Scan for the cell matching the given text and deliver its (x, y) coordinate at center. 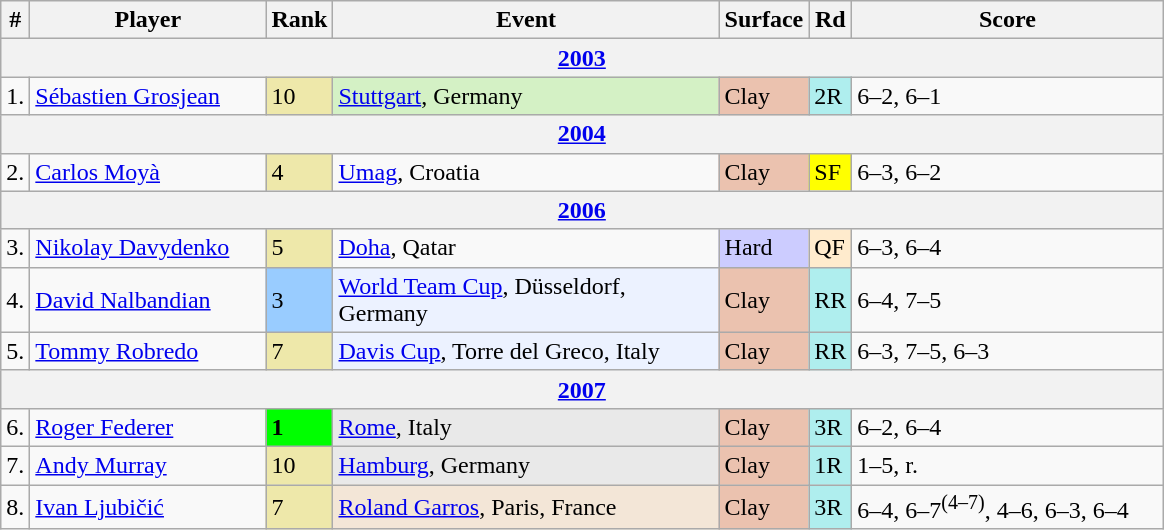
Roland Garros, Paris, France (526, 506)
World Team Cup, Düsseldorf, Germany (526, 300)
7. (16, 465)
# (16, 20)
4 (300, 172)
Score (1008, 20)
Stuttgart, Germany (526, 96)
1 (300, 427)
3. (16, 248)
6–4, 6–7(4–7), 4–6, 6–3, 6–4 (1008, 506)
6–2, 6–1 (1008, 96)
2004 (582, 134)
Carlos Moyà (148, 172)
Player (148, 20)
1. (16, 96)
8. (16, 506)
Surface (764, 20)
4. (16, 300)
6–3, 7–5, 6–3 (1008, 351)
Sébastien Grosjean (148, 96)
Ivan Ljubičić (148, 506)
Roger Federer (148, 427)
Hard (764, 248)
6–4, 7–5 (1008, 300)
2007 (582, 389)
Rank (300, 20)
2R (830, 96)
QF (830, 248)
Hamburg, Germany (526, 465)
1–5, r. (1008, 465)
5. (16, 351)
Davis Cup, Torre del Greco, Italy (526, 351)
6. (16, 427)
Event (526, 20)
SF (830, 172)
2003 (582, 58)
5 (300, 248)
Umag, Croatia (526, 172)
3 (300, 300)
2. (16, 172)
Doha, Qatar (526, 248)
2006 (582, 210)
Nikolay Davydenko (148, 248)
6–3, 6–2 (1008, 172)
David Nalbandian (148, 300)
Andy Murray (148, 465)
6–2, 6–4 (1008, 427)
6–3, 6–4 (1008, 248)
Rome, Italy (526, 427)
1R (830, 465)
Tommy Robredo (148, 351)
Rd (830, 20)
